Determine the [x, y] coordinate at the center of the cell enclosing the given text.  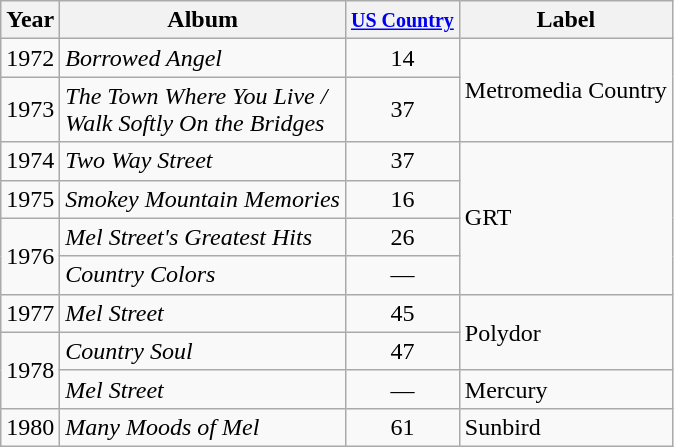
1978 [30, 370]
1977 [30, 313]
Year [30, 20]
Two Way Street [203, 161]
The Town Where You Live /Walk Softly On the Bridges [203, 110]
Smokey Mountain Memories [203, 199]
Many Moods of Mel [203, 427]
Metromedia Country [566, 90]
47 [402, 351]
Mercury [566, 389]
14 [402, 58]
Borrowed Angel [203, 58]
Album [203, 20]
1980 [30, 427]
1976 [30, 256]
26 [402, 237]
45 [402, 313]
US Country [402, 20]
1972 [30, 58]
Country Colors [203, 275]
16 [402, 199]
GRT [566, 218]
Sunbird [566, 427]
Mel Street's Greatest Hits [203, 237]
Polydor [566, 332]
61 [402, 427]
1973 [30, 110]
1975 [30, 199]
1974 [30, 161]
Label [566, 20]
Country Soul [203, 351]
